Pinpoint the cell where the given text exists, returning its [X, Y] midpoint coordinate. 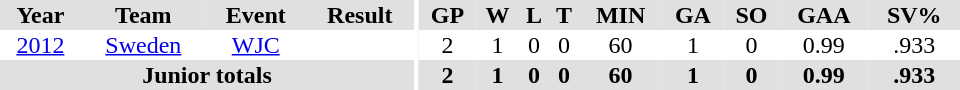
SV% [914, 15]
GP [448, 15]
Junior totals [207, 75]
Team [144, 15]
2012 [40, 45]
L [534, 15]
T [564, 15]
W [498, 15]
MIN [620, 15]
Year [40, 15]
GAA [824, 15]
Result [360, 15]
SO [752, 15]
WJC [256, 45]
Sweden [144, 45]
GA [693, 15]
Event [256, 15]
